Identify which cell holds the provided text, then report its [x, y] central coordinate. 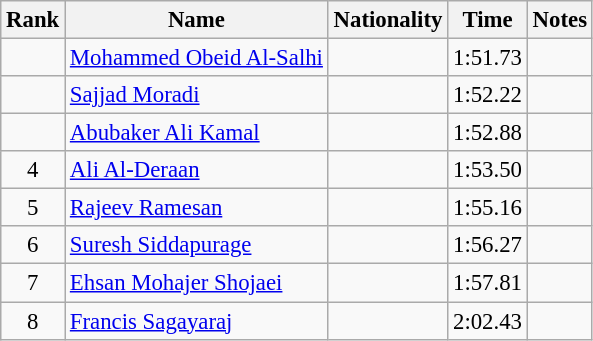
7 [33, 283]
Name [197, 20]
1:52.88 [488, 133]
Francis Sagayaraj [197, 321]
Rank [33, 20]
Nationality [388, 20]
Abubaker Ali Kamal [197, 133]
5 [33, 208]
Ali Al-Deraan [197, 170]
6 [33, 245]
4 [33, 170]
Suresh Siddapurage [197, 245]
1:56.27 [488, 245]
1:53.50 [488, 170]
1:52.22 [488, 95]
Rajeev Ramesan [197, 208]
Sajjad Moradi [197, 95]
Ehsan Mohajer Shojaei [197, 283]
1:57.81 [488, 283]
1:51.73 [488, 58]
Time [488, 20]
8 [33, 321]
2:02.43 [488, 321]
1:55.16 [488, 208]
Mohammed Obeid Al-Salhi [197, 58]
Notes [560, 20]
